Search for the cell housing the specified text and yield its [X, Y] center coordinate. 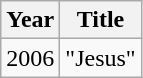
Year [30, 20]
"Jesus" [100, 58]
Title [100, 20]
2006 [30, 58]
